Identify which cell holds the provided text, then report its (x, y) central coordinate. 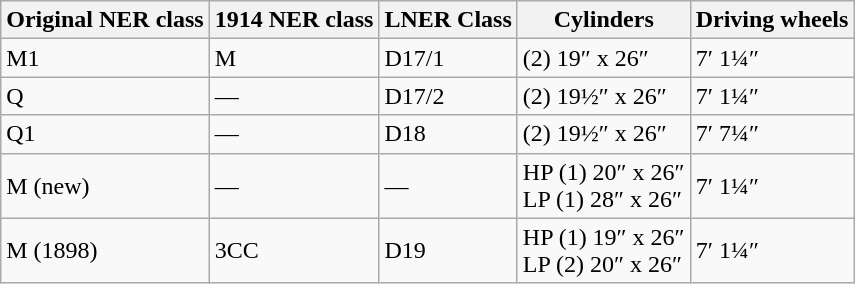
LNER Class (448, 20)
Driving wheels (772, 20)
Cylinders (604, 20)
M1 (105, 58)
M (new) (105, 186)
M (1898) (105, 250)
D17/2 (448, 96)
HP (1) 20″ x 26″ LP (1) 28″ x 26″ (604, 186)
Original NER class (105, 20)
1914 NER class (294, 20)
D18 (448, 134)
Q1 (105, 134)
3CC (294, 250)
D19 (448, 250)
7′ 7¼″ (772, 134)
M (294, 58)
Q (105, 96)
(2) 19″ x 26″ (604, 58)
HP (1) 19″ x 26″ LP (2) 20″ x 26″ (604, 250)
D17/1 (448, 58)
